Provide the (x, y) coordinate of the cell's center where the given text is located.  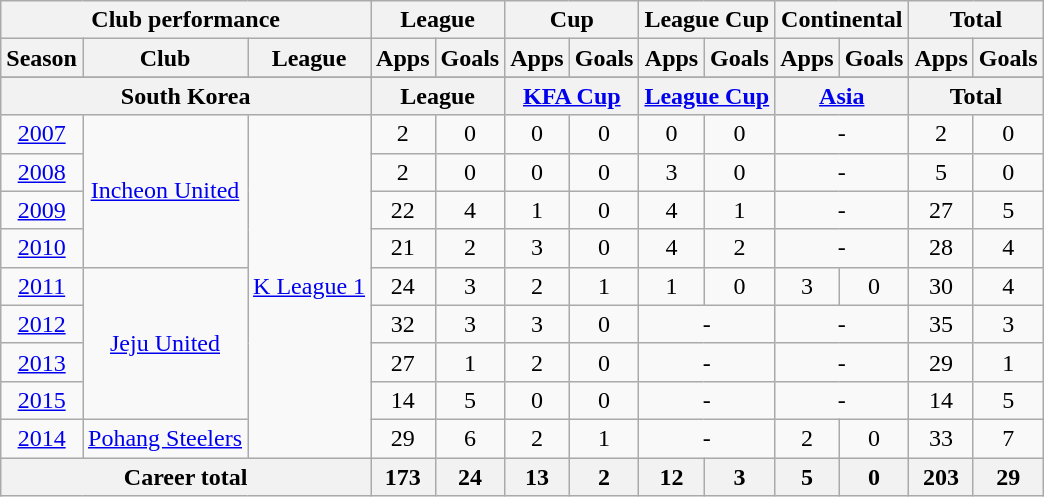
6 (470, 438)
Asia (842, 96)
Season (42, 58)
Club (164, 58)
2013 (42, 362)
35 (941, 324)
21 (403, 248)
Cup (572, 20)
KFA Cup (572, 96)
22 (403, 210)
33 (941, 438)
32 (403, 324)
Continental (842, 20)
Incheon United (164, 191)
2007 (42, 134)
2008 (42, 172)
30 (941, 286)
28 (941, 248)
K League 1 (310, 286)
12 (672, 477)
Pohang Steelers (164, 438)
173 (403, 477)
Club performance (186, 20)
13 (537, 477)
South Korea (186, 96)
2014 (42, 438)
2009 (42, 210)
2011 (42, 286)
2015 (42, 400)
2010 (42, 248)
203 (941, 477)
2012 (42, 324)
Jeju United (164, 343)
Career total (186, 477)
7 (1008, 438)
